For the text-containing cell, return its midpoint in [X, Y] coordinate format. 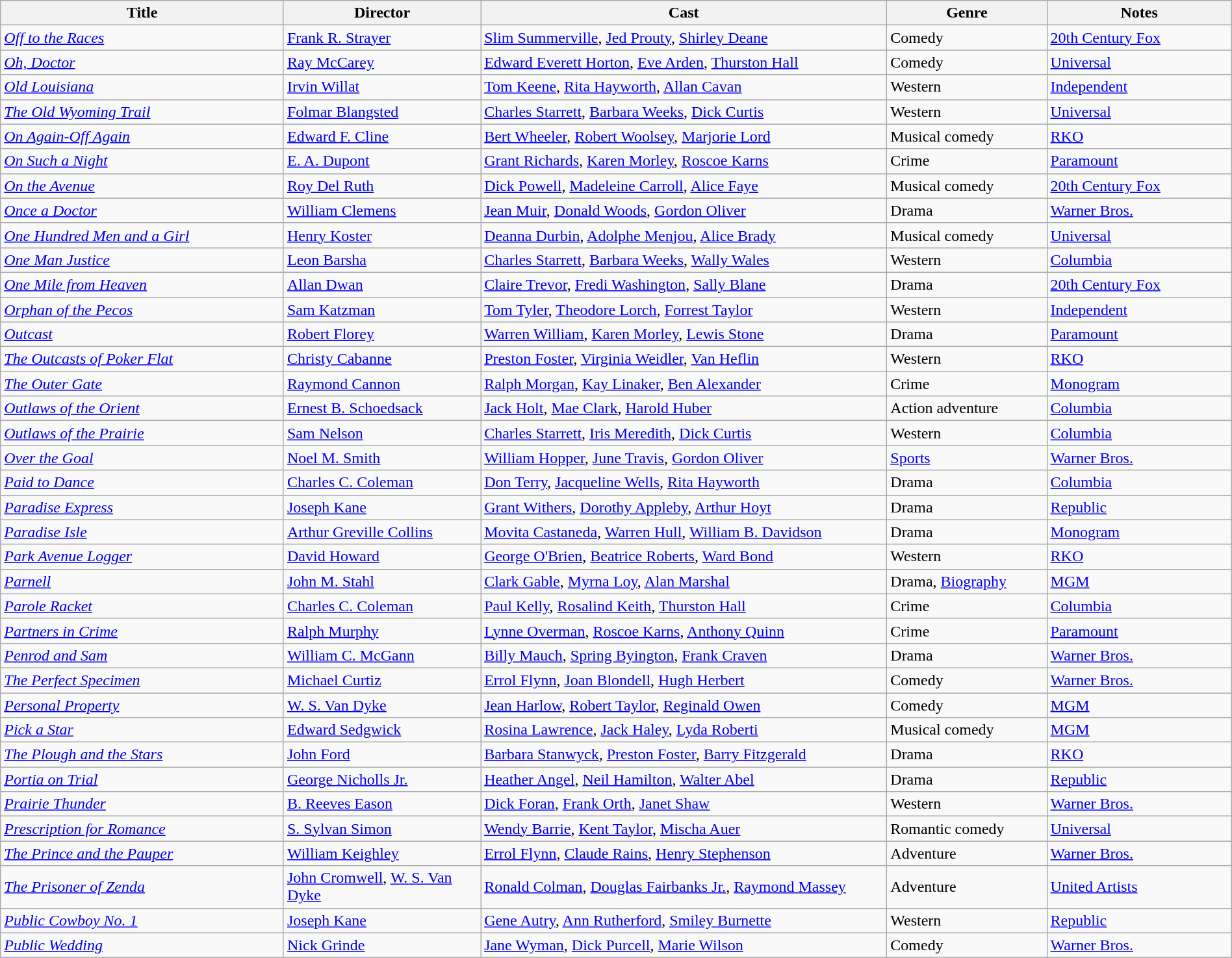
Nick Grinde [382, 945]
Title [142, 13]
Leon Barsha [382, 260]
Sports [967, 458]
The Plough and the Stars [142, 755]
William Keighley [382, 853]
Pick a Star [142, 730]
W. S. Van Dyke [382, 705]
B. Reeves Eason [382, 804]
Orphan of the Pecos [142, 310]
Off to the Races [142, 38]
Warren William, Karen Morley, Lewis Stone [684, 334]
Edward Sedgwick [382, 730]
Charles Starrett, Barbara Weeks, Dick Curtis [684, 112]
Don Terry, Jacqueline Wells, Rita Hayworth [684, 483]
John Cromwell, W. S. Van Dyke [382, 887]
Public Wedding [142, 945]
David Howard [382, 557]
Outcast [142, 334]
E. A. Dupont [382, 161]
Genre [967, 13]
Drama, Biography [967, 581]
Heather Angel, Neil Hamilton, Walter Abel [684, 779]
Parnell [142, 581]
Ronald Colman, Douglas Fairbanks Jr., Raymond Massey [684, 887]
Portia on Trial [142, 779]
Prairie Thunder [142, 804]
Public Cowboy No. 1 [142, 920]
Jane Wyman, Dick Purcell, Marie Wilson [684, 945]
Once a Doctor [142, 210]
Prescription for Romance [142, 829]
The Prince and the Pauper [142, 853]
Allan Dwan [382, 284]
Folmar Blangsted [382, 112]
Notes [1139, 13]
Cast [684, 13]
Errol Flynn, Claude Rains, Henry Stephenson [684, 853]
The Prisoner of Zenda [142, 887]
Henry Koster [382, 235]
Charles Starrett, Barbara Weeks, Wally Wales [684, 260]
The Old Wyoming Trail [142, 112]
Romantic comedy [967, 829]
Sam Nelson [382, 433]
Gene Autry, Ann Rutherford, Smiley Burnette [684, 920]
Paid to Dance [142, 483]
John M. Stahl [382, 581]
Grant Withers, Dorothy Appleby, Arthur Hoyt [684, 507]
Dick Foran, Frank Orth, Janet Shaw [684, 804]
Paradise Express [142, 507]
Partners in Crime [142, 631]
S. Sylvan Simon [382, 829]
On Such a Night [142, 161]
Old Louisiana [142, 87]
United Artists [1139, 887]
Rosina Lawrence, Jack Haley, Lyda Roberti [684, 730]
Christy Cabanne [382, 359]
Jean Muir, Donald Woods, Gordon Oliver [684, 210]
Slim Summerville, Jed Prouty, Shirley Deane [684, 38]
On Again-Off Again [142, 136]
Preston Foster, Virginia Weidler, Van Heflin [684, 359]
The Outcasts of Poker Flat [142, 359]
John Ford [382, 755]
Park Avenue Logger [142, 557]
One Hundred Men and a Girl [142, 235]
Tom Tyler, Theodore Lorch, Forrest Taylor [684, 310]
William Clemens [382, 210]
Bert Wheeler, Robert Woolsey, Marjorie Lord [684, 136]
Personal Property [142, 705]
George O'Brien, Beatrice Roberts, Ward Bond [684, 557]
Director [382, 13]
Sam Katzman [382, 310]
William Hopper, June Travis, Gordon Oliver [684, 458]
Billy Mauch, Spring Byington, Frank Craven [684, 655]
Edward Everett Horton, Eve Arden, Thurston Hall [684, 62]
Ray McCarey [382, 62]
Jack Holt, Mae Clark, Harold Huber [684, 409]
Claire Trevor, Fredi Washington, Sally Blane [684, 284]
Clark Gable, Myrna Loy, Alan Marshal [684, 581]
Paradise Isle [142, 532]
Frank R. Strayer [382, 38]
Raymond Cannon [382, 384]
Charles Starrett, Iris Meredith, Dick Curtis [684, 433]
Oh, Doctor [142, 62]
Penrod and Sam [142, 655]
One Mile from Heaven [142, 284]
Arthur Greville Collins [382, 532]
The Outer Gate [142, 384]
Lynne Overman, Roscoe Karns, Anthony Quinn [684, 631]
Outlaws of the Orient [142, 409]
One Man Justice [142, 260]
Jean Harlow, Robert Taylor, Reginald Owen [684, 705]
Movita Castaneda, Warren Hull, William B. Davidson [684, 532]
Wendy Barrie, Kent Taylor, Mischa Auer [684, 829]
Action adventure [967, 409]
George Nicholls Jr. [382, 779]
Irvin Willat [382, 87]
Noel M. Smith [382, 458]
Paul Kelly, Rosalind Keith, Thurston Hall [684, 606]
Deanna Durbin, Adolphe Menjou, Alice Brady [684, 235]
Barbara Stanwyck, Preston Foster, Barry Fitzgerald [684, 755]
Tom Keene, Rita Hayworth, Allan Cavan [684, 87]
Ralph Morgan, Kay Linaker, Ben Alexander [684, 384]
The Perfect Specimen [142, 680]
Michael Curtiz [382, 680]
Dick Powell, Madeleine Carroll, Alice Faye [684, 186]
William C. McGann [382, 655]
Grant Richards, Karen Morley, Roscoe Karns [684, 161]
Parole Racket [142, 606]
On the Avenue [142, 186]
Ralph Murphy [382, 631]
Ernest B. Schoedsack [382, 409]
Outlaws of the Prairie [142, 433]
Errol Flynn, Joan Blondell, Hugh Herbert [684, 680]
Over the Goal [142, 458]
Edward F. Cline [382, 136]
Robert Florey [382, 334]
Roy Del Ruth [382, 186]
